Locate the cell with the specified text and output its (X, Y) center coordinate. 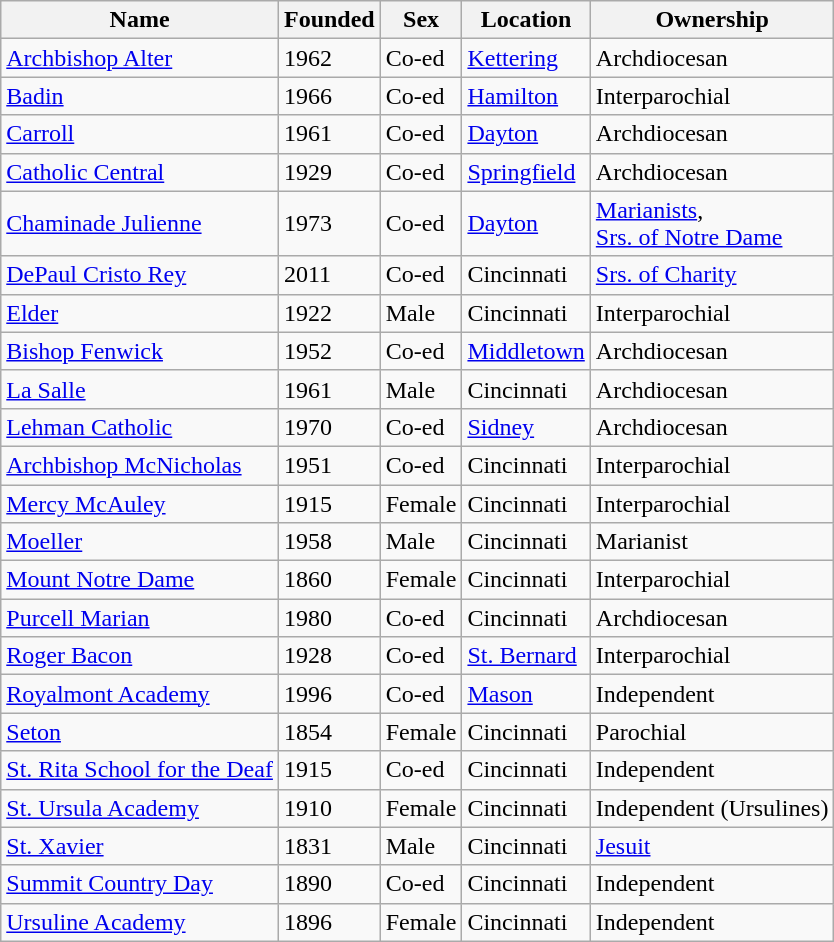
1922 (329, 313)
1831 (329, 846)
1929 (329, 172)
DePaul Cristo Rey (140, 275)
Mount Notre Dame (140, 580)
1966 (329, 96)
1951 (329, 465)
Mercy McAuley (140, 503)
St. Rita School for the Deaf (140, 770)
Elder (140, 313)
Moeller (140, 542)
Kettering (526, 58)
1910 (329, 808)
1860 (329, 580)
Ursuline Academy (140, 922)
1952 (329, 351)
Sidney (526, 427)
Jesuit (712, 846)
1980 (329, 618)
Archbishop Alter (140, 58)
Marianist (712, 542)
Bishop Fenwick (140, 351)
Lehman Catholic (140, 427)
Purcell Marian (140, 618)
Hamilton (526, 96)
Middletown (526, 351)
Roger Bacon (140, 656)
1958 (329, 542)
1973 (329, 224)
Chaminade Julienne (140, 224)
1896 (329, 922)
Location (526, 20)
Summit Country Day (140, 884)
1890 (329, 884)
Ownership (712, 20)
La Salle (140, 389)
1854 (329, 732)
St. Bernard (526, 656)
Founded (329, 20)
Srs. of Charity (712, 275)
2011 (329, 275)
Carroll (140, 134)
1928 (329, 656)
Name (140, 20)
Springfield (526, 172)
Sex (421, 20)
St. Ursula Academy (140, 808)
Parochial (712, 732)
Catholic Central (140, 172)
Independent (Ursulines) (712, 808)
Archbishop McNicholas (140, 465)
1970 (329, 427)
St. Xavier (140, 846)
Mason (526, 694)
1962 (329, 58)
Marianists,Srs. of Notre Dame (712, 224)
Royalmont Academy (140, 694)
Seton (140, 732)
1996 (329, 694)
Badin (140, 96)
